Detect which cell encompasses the target text, then output its (x, y) center coordinate. 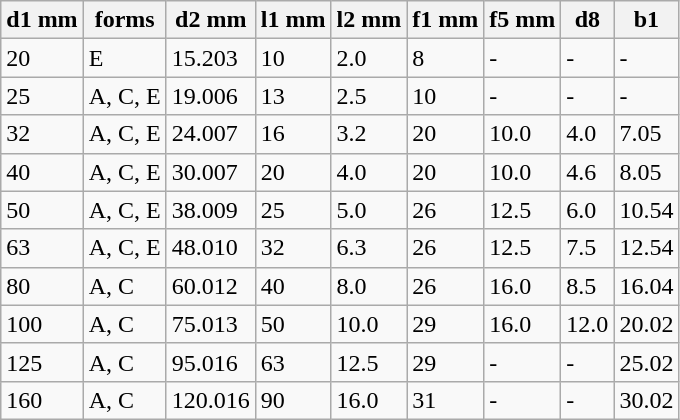
30.007 (210, 172)
30.02 (646, 400)
95.016 (210, 362)
4.6 (588, 172)
19.006 (210, 96)
125 (42, 362)
7.5 (588, 248)
38.009 (210, 210)
100 (42, 324)
8.5 (588, 286)
8.05 (646, 172)
48.010 (210, 248)
2.0 (369, 58)
E (124, 58)
6.3 (369, 248)
f5 mm (522, 20)
5.0 (369, 210)
80 (42, 286)
d2 mm (210, 20)
16.04 (646, 286)
25.02 (646, 362)
b1 (646, 20)
160 (42, 400)
2.5 (369, 96)
l1 mm (293, 20)
10.54 (646, 210)
24.007 (210, 134)
13 (293, 96)
20.02 (646, 324)
8 (446, 58)
l2 mm (369, 20)
15.203 (210, 58)
75.013 (210, 324)
60.012 (210, 286)
8.0 (369, 286)
f1 mm (446, 20)
12.54 (646, 248)
d8 (588, 20)
6.0 (588, 210)
forms (124, 20)
120.016 (210, 400)
7.05 (646, 134)
16 (293, 134)
12.0 (588, 324)
90 (293, 400)
31 (446, 400)
d1 mm (42, 20)
3.2 (369, 134)
